Detect which cell encompasses the target text, then output its [x, y] center coordinate. 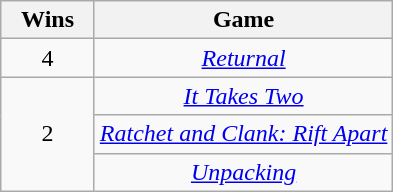
2 [48, 134]
Unpacking [244, 172]
Ratchet and Clank: Rift Apart [244, 134]
Game [244, 20]
It Takes Two [244, 96]
Wins [48, 20]
4 [48, 58]
Returnal [244, 58]
